Detect which cell encompasses the target text, then output its (x, y) center coordinate. 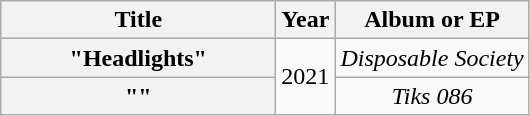
Year (306, 20)
Tiks 086 (432, 96)
Disposable Society (432, 58)
Album or EP (432, 20)
"" (138, 96)
Title (138, 20)
"Headlights" (138, 58)
2021 (306, 77)
